Search for the cell housing the specified text and yield its [x, y] center coordinate. 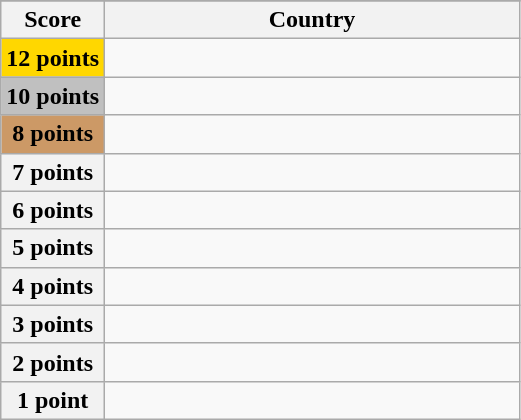
5 points [53, 248]
12 points [53, 58]
10 points [53, 96]
7 points [53, 172]
2 points [53, 362]
6 points [53, 210]
Score [53, 20]
Country [312, 20]
8 points [53, 134]
3 points [53, 324]
1 point [53, 400]
4 points [53, 286]
